Output the [X, Y] coordinate of the center of the cell containing the given text.  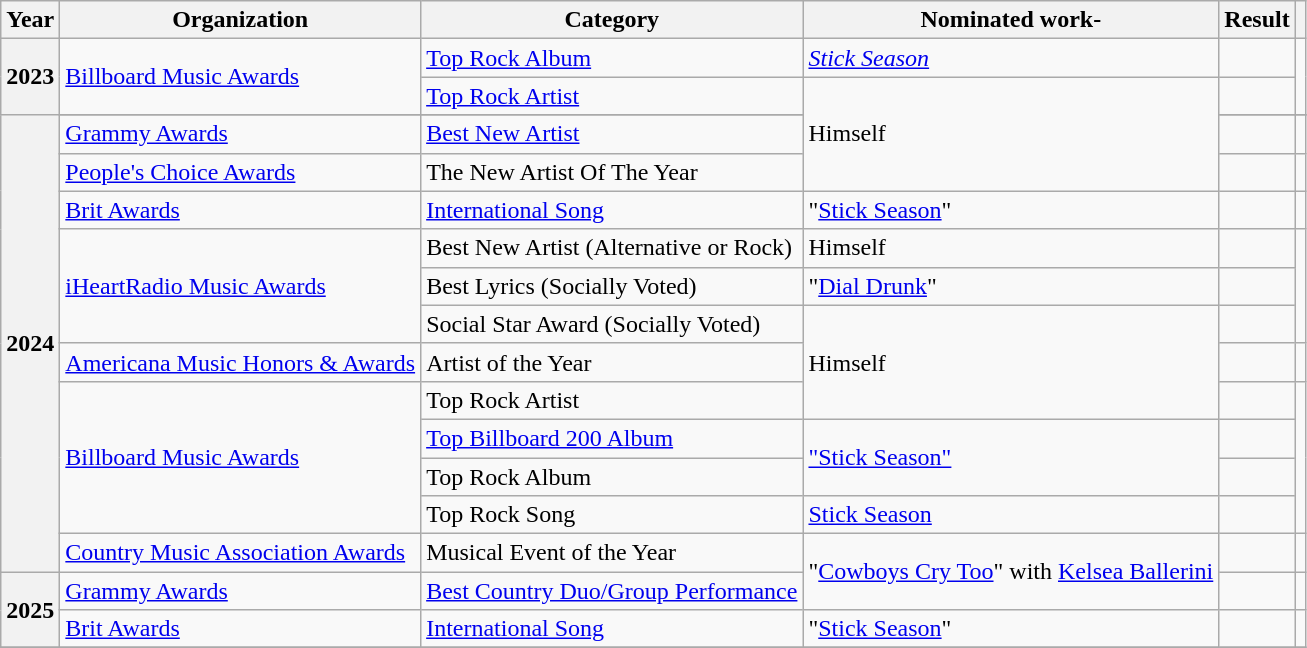
People's Choice Awards [240, 172]
Country Music Association Awards [240, 553]
Social Star Award (Socially Voted) [612, 324]
2023 [30, 77]
Best New Artist [612, 134]
Result [1257, 20]
The New Artist Of The Year [612, 172]
2025 [30, 610]
2024 [30, 344]
Year [30, 20]
Musical Event of the Year [612, 553]
Category [612, 20]
Nominated work- [1011, 20]
Best Lyrics (Socially Voted) [612, 286]
Artist of the Year [612, 362]
Best New Artist (Alternative or Rock) [612, 248]
Top Billboard 200 Album [612, 438]
Organization [240, 20]
iHeartRadio Music Awards [240, 286]
Best Country Duo/Group Performance [612, 591]
Top Rock Song [612, 515]
Americana Music Honors & Awards [240, 362]
"Dial Drunk" [1011, 286]
"Cowboys Cry Too" with Kelsea Ballerini [1011, 572]
